Pinpoint the cell where the given text exists, returning its (x, y) midpoint coordinate. 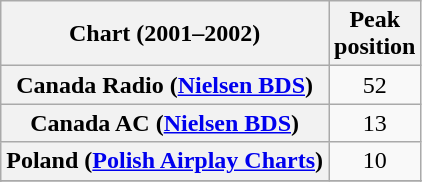
Canada Radio (Nielsen BDS) (165, 85)
52 (375, 85)
13 (375, 123)
10 (375, 161)
Peakposition (375, 34)
Poland (Polish Airplay Charts) (165, 161)
Canada AC (Nielsen BDS) (165, 123)
Chart (2001–2002) (165, 34)
